Extract the (X, Y) coordinate from the center of the cell holding the provided text.  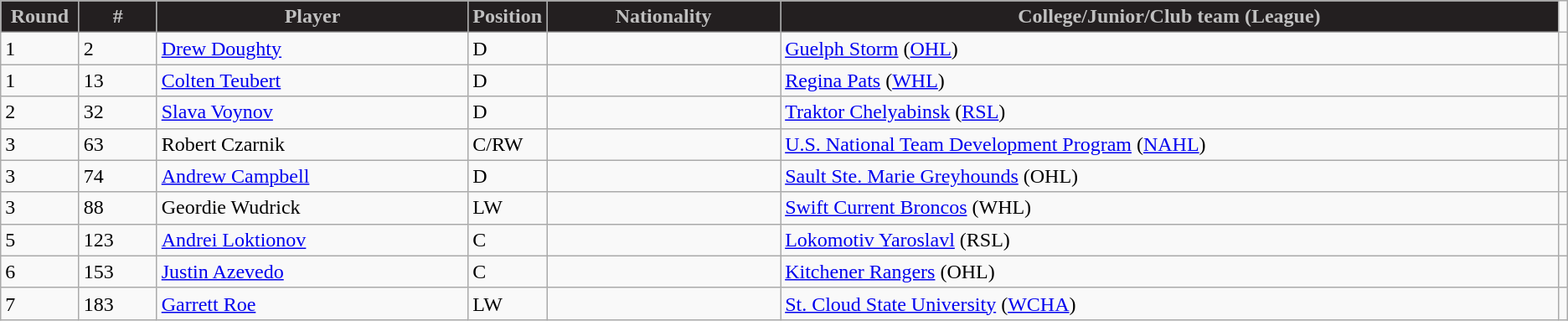
Kitchener Rangers (OHL) (1169, 272)
College/Junior/Club team (League) (1169, 17)
St. Cloud State University (WCHA) (1169, 303)
# (117, 17)
6 (40, 272)
Traktor Chelyabinsk (RSL) (1169, 112)
74 (117, 176)
5 (40, 240)
123 (117, 240)
Robert Czarnik (312, 144)
Round (40, 17)
Andrew Campbell (312, 176)
13 (117, 80)
63 (117, 144)
Drew Doughty (312, 49)
Colten Teubert (312, 80)
Slava Voynov (312, 112)
Position (508, 17)
Regina Pats (WHL) (1169, 80)
Justin Azevedo (312, 272)
88 (117, 208)
7 (40, 303)
32 (117, 112)
153 (117, 272)
Lokomotiv Yaroslavl (RSL) (1169, 240)
Swift Current Broncos (WHL) (1169, 208)
Player (312, 17)
Guelph Storm (OHL) (1169, 49)
Sault Ste. Marie Greyhounds (OHL) (1169, 176)
Andrei Loktionov (312, 240)
183 (117, 303)
Geordie Wudrick (312, 208)
C/RW (508, 144)
Garrett Roe (312, 303)
Nationality (663, 17)
U.S. National Team Development Program (NAHL) (1169, 144)
